Output the [x, y] coordinate of the center of the cell containing the given text.  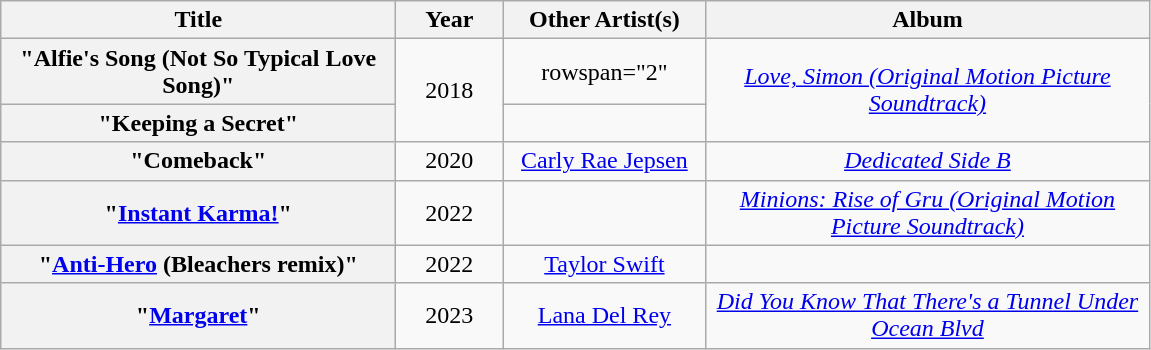
Did You Know That There's a Tunnel Under Ocean Blvd [928, 316]
Title [198, 20]
"Keeping a Secret" [198, 123]
Album [928, 20]
2020 [450, 161]
rowspan="2" [604, 72]
2023 [450, 316]
Other Artist(s) [604, 20]
Dedicated Side B [928, 161]
"Alfie's Song (Not So Typical Love Song)" [198, 72]
Taylor Swift [604, 264]
"Anti-Hero (Bleachers remix)" [198, 264]
Love, Simon (Original Motion Picture Soundtrack) [928, 90]
Minions: Rise of Gru (Original Motion Picture Soundtrack) [928, 212]
Year [450, 20]
Carly Rae Jepsen [604, 161]
Lana Del Rey [604, 316]
"Comeback" [198, 161]
2018 [450, 90]
"Margaret" [198, 316]
"Instant Karma!" [198, 212]
